Detect which cell encompasses the target text, then output its [X, Y] center coordinate. 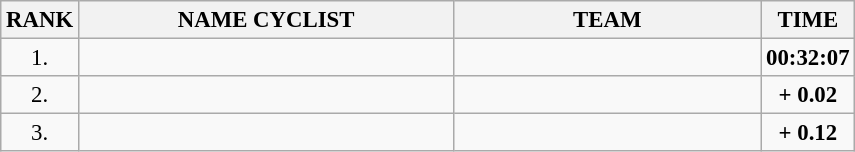
00:32:07 [808, 58]
+ 0.12 [808, 133]
TEAM [608, 20]
1. [40, 58]
+ 0.02 [808, 95]
NAME CYCLIST [266, 20]
3. [40, 133]
RANK [40, 20]
2. [40, 95]
TIME [808, 20]
